Provide the (x, y) coordinate of the cell's center where the given text is located.  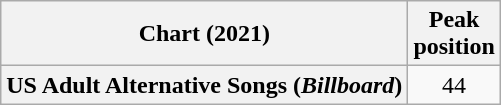
US Adult Alternative Songs (Billboard) (204, 85)
44 (454, 85)
Peakposition (454, 34)
Chart (2021) (204, 34)
